Return the [x, y] coordinate for the center point of the cell that contains the specified text.  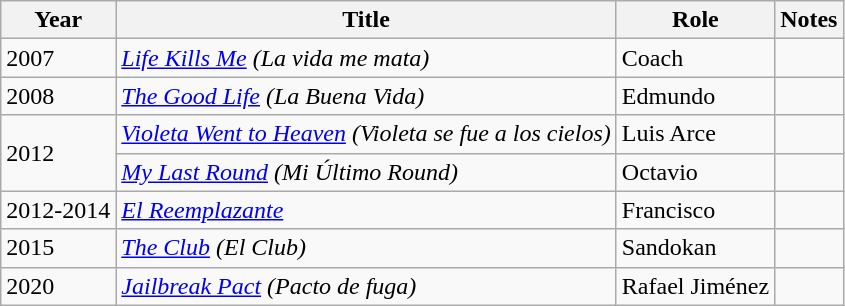
Jailbreak Pact (Pacto de fuga) [366, 286]
Role [695, 20]
Notes [809, 20]
Violeta Went to Heaven (Violeta se fue a los cielos) [366, 134]
2012 [58, 153]
Rafael Jiménez [695, 286]
Edmundo [695, 96]
Year [58, 20]
2020 [58, 286]
Life Kills Me (La vida me mata) [366, 58]
2015 [58, 248]
Octavio [695, 172]
The Good Life (La Buena Vida) [366, 96]
El Reemplazante [366, 210]
Sandokan [695, 248]
2008 [58, 96]
2007 [58, 58]
The Club (El Club) [366, 248]
Coach [695, 58]
Francisco [695, 210]
Title [366, 20]
My Last Round (Mi Último Round) [366, 172]
2012-2014 [58, 210]
Luis Arce [695, 134]
